Locate the cell with the specified text and output its (X, Y) center coordinate. 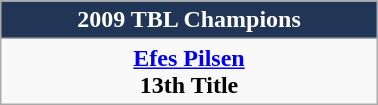
2009 TBL Champions (189, 20)
Efes Pilsen13th Title (189, 72)
